Scan for the cell matching the given text and deliver its [x, y] coordinate at center. 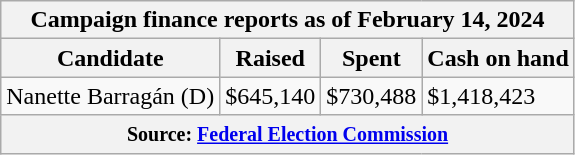
Campaign finance reports as of February 14, 2024 [288, 20]
Raised [270, 58]
Cash on hand [498, 58]
Spent [372, 58]
Candidate [110, 58]
$645,140 [270, 96]
$730,488 [372, 96]
Nanette Barragán (D) [110, 96]
Source: Federal Election Commission [288, 134]
$1,418,423 [498, 96]
